Search for the cell housing the specified text and yield its (x, y) center coordinate. 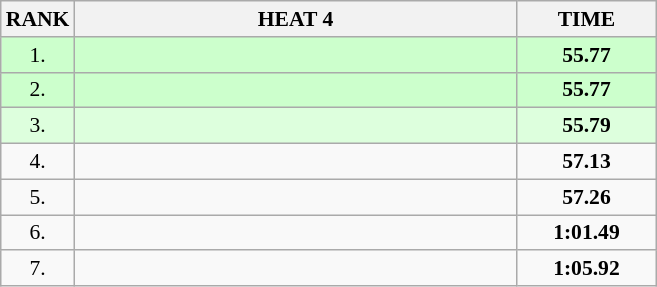
1:01.49 (587, 233)
RANK (38, 19)
57.26 (587, 197)
5. (38, 197)
57.13 (587, 162)
7. (38, 269)
2. (38, 90)
4. (38, 162)
TIME (587, 19)
1:05.92 (587, 269)
55.79 (587, 126)
6. (38, 233)
1. (38, 55)
HEAT 4 (295, 19)
3. (38, 126)
